For the text-containing cell, return its midpoint in [x, y] coordinate format. 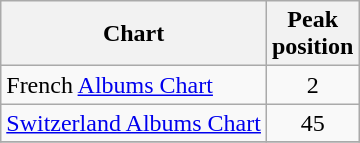
Chart [134, 34]
45 [312, 123]
Peakposition [312, 34]
Switzerland Albums Chart [134, 123]
2 [312, 85]
French Albums Chart [134, 85]
